Output the (x, y) coordinate of the center of the cell containing the given text.  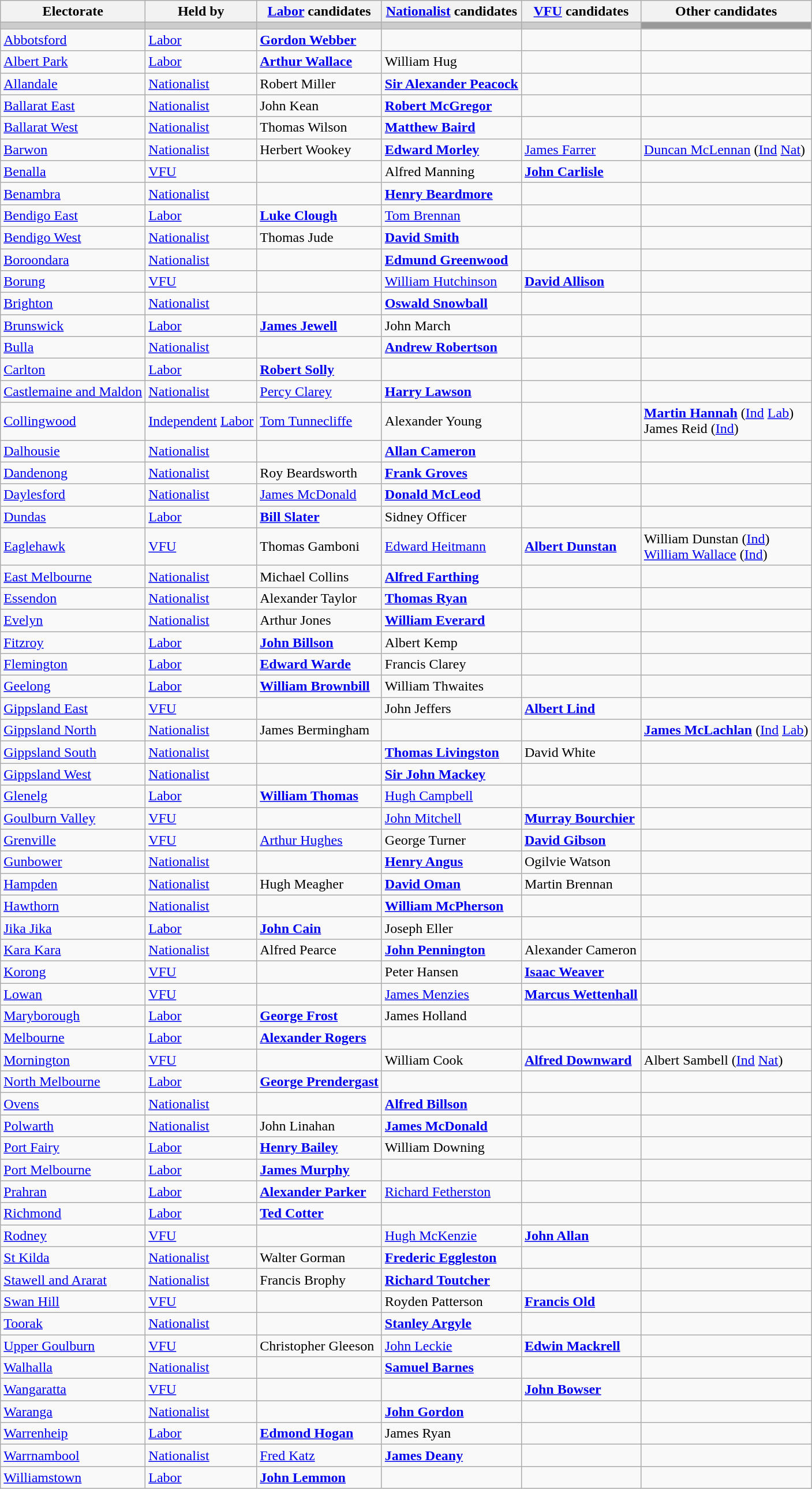
Hampden (73, 884)
Edward Warde (320, 665)
Richard Fetherston (451, 1192)
Alexander Taylor (320, 598)
Abbotsford (73, 40)
Alfred Pearce (320, 950)
William Thwaites (451, 686)
Boroondara (73, 259)
Barwon (73, 150)
St Kilda (73, 1257)
Evelyn (73, 620)
Bendigo East (73, 215)
Eaglehawk (73, 546)
Alexander Parker (320, 1192)
Williamstown (73, 1477)
Allan Cameron (451, 451)
John Bowser (581, 1390)
James Holland (451, 1016)
Martin Hannah (Ind Lab) James Reid (Ind) (726, 421)
Wangaratta (73, 1390)
Hugh McKenzie (451, 1236)
David Gibson (581, 840)
Benalla (73, 171)
Bill Slater (320, 517)
Thomas Ryan (451, 598)
John Cain (320, 928)
Hugh Campbell (451, 796)
Edmond Hogan (320, 1434)
Edmund Greenwood (451, 259)
Hawthorn (73, 906)
Martin Brennan (581, 884)
Tom Brennan (451, 215)
Arthur Jones (320, 620)
James Farrer (581, 150)
Alexander Young (451, 421)
Castlemaine and Maldon (73, 391)
Matthew Baird (451, 128)
North Melbourne (73, 1082)
Thomas Jude (320, 237)
Francis Clarey (451, 665)
Robert McGregor (451, 106)
John Allan (581, 1236)
James McLachlan (Ind Lab) (726, 730)
Percy Clarey (320, 391)
Labor candidates (320, 12)
Herbert Wookey (320, 150)
John March (451, 326)
Alfred Manning (451, 171)
Independent Labor (201, 421)
Michael Collins (320, 576)
Grenville (73, 840)
Frederic Eggleston (451, 1257)
Marcus Wettenhall (581, 994)
Benambra (73, 193)
John Gordon (451, 1412)
Gippsland South (73, 752)
James Deany (451, 1456)
Kara Kara (73, 950)
Christopher Gleeson (320, 1346)
Bulla (73, 348)
Fitzroy (73, 643)
James Menzies (451, 994)
John Billson (320, 643)
William Dunstan (Ind) William Wallace (Ind) (726, 546)
William Hutchinson (451, 282)
William Brownbill (320, 686)
George Prendergast (320, 1082)
Stawell and Ararat (73, 1279)
Edwin Mackrell (581, 1346)
Walter Gorman (320, 1257)
Sidney Officer (451, 517)
William McPherson (451, 906)
John Jeffers (451, 708)
Alfred Farthing (451, 576)
Arthur Hughes (320, 840)
Other candidates (726, 12)
Frank Groves (451, 473)
John Mitchell (451, 818)
Roy Beardsworth (320, 473)
Melbourne (73, 1038)
Albert Lind (581, 708)
Gippsland East (73, 708)
Port Melbourne (73, 1170)
Albert Sambell (Ind Nat) (726, 1060)
Gippsland North (73, 730)
Port Fairy (73, 1148)
William Thomas (320, 796)
Waranga (73, 1412)
Rodney (73, 1236)
East Melbourne (73, 576)
James Ryan (451, 1434)
Duncan McLennan (Ind Nat) (726, 150)
Andrew Robertson (451, 348)
Prahran (73, 1192)
Robert Miller (320, 84)
Stanley Argyle (451, 1323)
Luke Clough (320, 215)
John Carlisle (581, 171)
Warrenheip (73, 1434)
Henry Beardmore (451, 193)
Richmond (73, 1214)
Harry Lawson (451, 391)
Held by (201, 12)
Toorak (73, 1323)
Albert Dunstan (581, 546)
Geelong (73, 686)
William Everard (451, 620)
Alexander Rogers (320, 1038)
Sir John Mackey (451, 774)
Allandale (73, 84)
Ovens (73, 1104)
David White (581, 752)
Carlton (73, 370)
Essendon (73, 598)
John Leckie (451, 1346)
Mornington (73, 1060)
Peter Hansen (451, 972)
Korong (73, 972)
Alexander Cameron (581, 950)
Jika Jika (73, 928)
Swan Hill (73, 1301)
Upper Goulburn (73, 1346)
Ballarat East (73, 106)
Thomas Gamboni (320, 546)
Goulburn Valley (73, 818)
Dalhousie (73, 451)
Ogilvie Watson (581, 862)
Gunbower (73, 862)
Oswald Snowball (451, 304)
Daylesford (73, 495)
Collingwood (73, 421)
Samuel Barnes (451, 1368)
Hugh Meagher (320, 884)
John Linahan (320, 1126)
George Frost (320, 1016)
John Lemmon (320, 1477)
Borung (73, 282)
Robert Solly (320, 370)
Joseph Eller (451, 928)
Ballarat West (73, 128)
Dandenong (73, 473)
Bendigo West (73, 237)
Gippsland West (73, 774)
Alfred Billson (451, 1104)
Nationalist candidates (451, 12)
Royden Patterson (451, 1301)
Arthur Wallace (320, 62)
Tom Tunnecliffe (320, 421)
Henry Angus (451, 862)
Glenelg (73, 796)
Donald McLeod (451, 495)
Isaac Weaver (581, 972)
Francis Brophy (320, 1279)
William Downing (451, 1148)
David Smith (451, 237)
VFU candidates (581, 12)
John Pennington (451, 950)
Albert Kemp (451, 643)
Maryborough (73, 1016)
Edward Morley (451, 150)
William Cook (451, 1060)
Dundas (73, 517)
Electorate (73, 12)
Brighton (73, 304)
Thomas Wilson (320, 128)
Ted Cotter (320, 1214)
David Allison (581, 282)
Lowan (73, 994)
Francis Old (581, 1301)
Brunswick (73, 326)
William Hug (451, 62)
Warrnambool (73, 1456)
Fred Katz (320, 1456)
James Murphy (320, 1170)
Thomas Livingston (451, 752)
Walhalla (73, 1368)
James Jewell (320, 326)
Polwarth (73, 1126)
Henry Bailey (320, 1148)
Gordon Webber (320, 40)
Alfred Downward (581, 1060)
David Oman (451, 884)
George Turner (451, 840)
Sir Alexander Peacock (451, 84)
John Kean (320, 106)
James Bermingham (320, 730)
Flemington (73, 665)
Edward Heitmann (451, 546)
Albert Park (73, 62)
Murray Bourchier (581, 818)
Richard Toutcher (451, 1279)
